Identify which cell holds the provided text, then report its (X, Y) central coordinate. 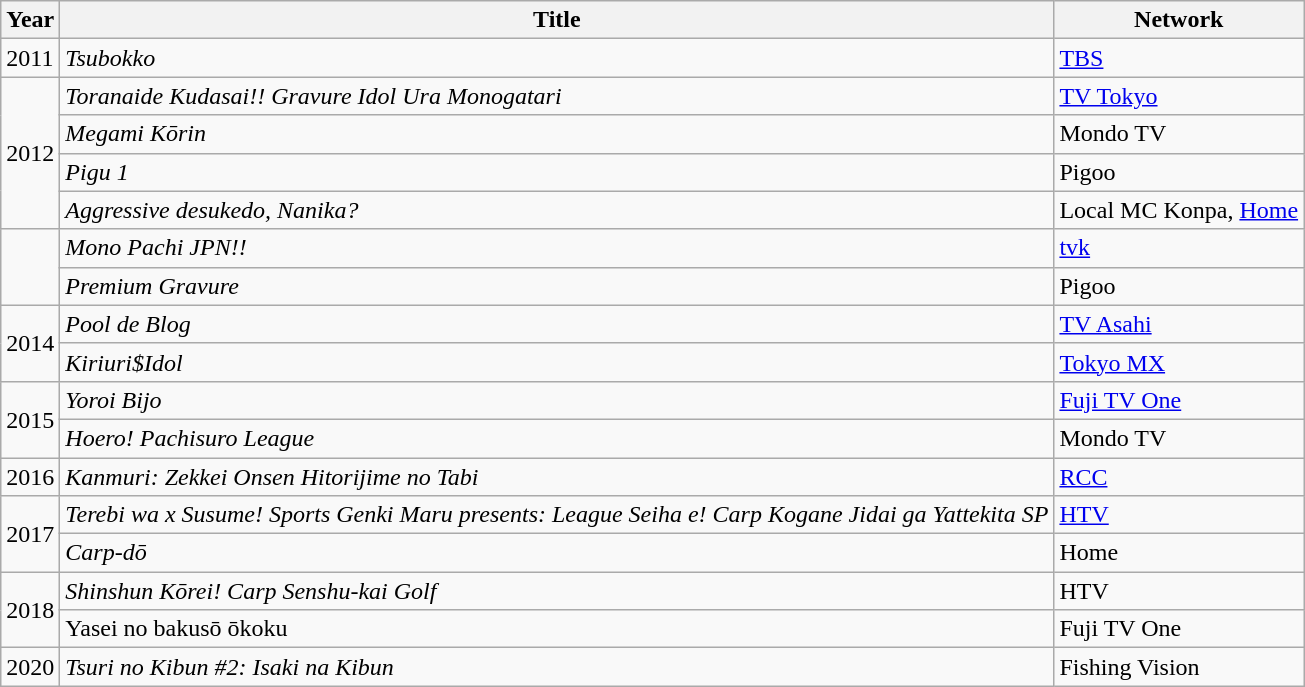
Megami Kōrin (557, 134)
Mono Pachi JPN!! (557, 248)
2014 (30, 343)
2020 (30, 667)
2012 (30, 153)
Tsubokko (557, 58)
Fishing Vision (1179, 667)
TV Asahi (1179, 324)
Pigu 1 (557, 172)
Title (557, 20)
Home (1179, 553)
2017 (30, 534)
Toranaide Kudasai!! Gravure Idol Ura Monogatari (557, 96)
Yasei no bakusō ōkoku (557, 629)
2018 (30, 610)
Pool de Blog (557, 324)
TBS (1179, 58)
Kiriuri$Idol (557, 362)
Premium Gravure (557, 286)
Local MC Konpa, Home (1179, 210)
Year (30, 20)
Tsuri no Kibun #2: Isaki na Kibun (557, 667)
2011 (30, 58)
Hoero! Pachisuro League (557, 438)
TV Tokyo (1179, 96)
2015 (30, 419)
Shinshun Kōrei! Carp Senshu-kai Golf (557, 591)
Aggressive desukedo, Nanika? (557, 210)
RCC (1179, 477)
Tokyo MX (1179, 362)
2016 (30, 477)
Terebi wa x Susume! Sports Genki Maru presents: League Seiha e! Carp Kogane Jidai ga Yattekita SP (557, 515)
Carp-dō (557, 553)
Yoroi Bijo (557, 400)
Kanmuri: Zekkei Onsen Hitorijime no Tabi (557, 477)
Network (1179, 20)
tvk (1179, 248)
